Pinpoint the cell where the given text exists, returning its [X, Y] midpoint coordinate. 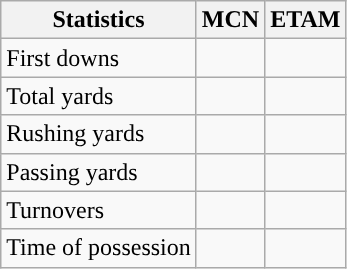
Total yards [99, 96]
Time of possession [99, 248]
MCN [230, 20]
ETAM [306, 20]
Rushing yards [99, 134]
First downs [99, 58]
Turnovers [99, 210]
Statistics [99, 20]
Passing yards [99, 172]
